Pinpoint the cell where the given text exists, returning its (X, Y) midpoint coordinate. 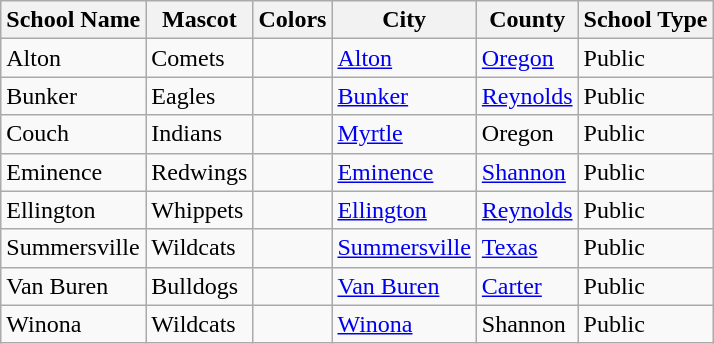
Myrtle (404, 134)
Carter (527, 286)
Whippets (200, 210)
City (404, 20)
Mascot (200, 20)
School Name (74, 20)
Redwings (200, 172)
Comets (200, 58)
Couch (74, 134)
County (527, 20)
Bulldogs (200, 286)
Colors (292, 20)
Texas (527, 248)
School Type (646, 20)
Eagles (200, 96)
Indians (200, 134)
